Find where the given text appears and provide that cell's center as (x, y) coordinate. 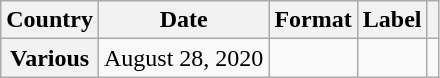
Date (183, 20)
Label (392, 20)
August 28, 2020 (183, 58)
Various (50, 58)
Format (313, 20)
Country (50, 20)
